From the cell containing the given text, extract its center point as (x, y) coordinate. 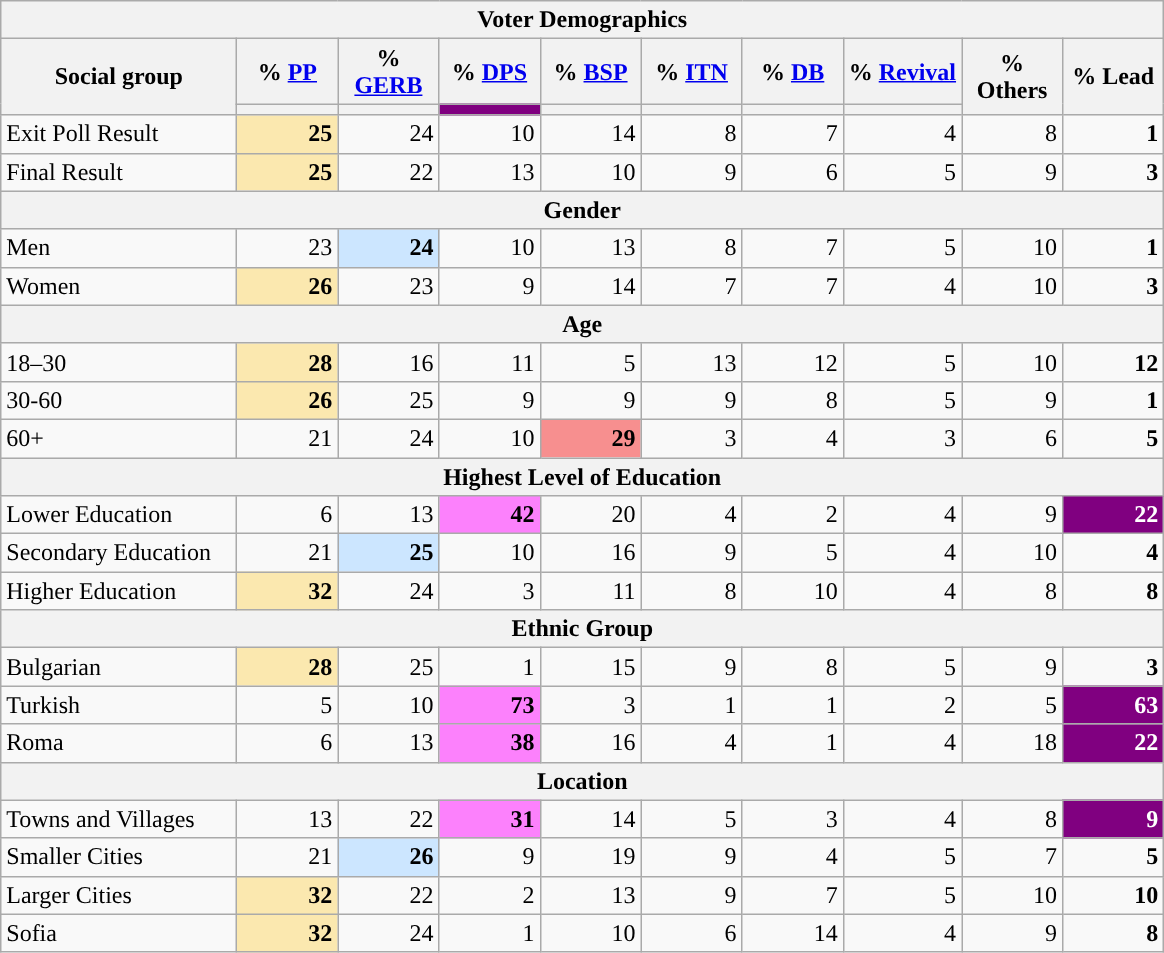
% DPS (490, 72)
29 (590, 438)
Social group (119, 77)
Final Result (119, 172)
Exit Poll Result (119, 134)
% PP (288, 72)
19 (590, 857)
Secondary Education (119, 553)
Gender (582, 210)
Turkish (119, 705)
18–30 (119, 362)
38 (490, 743)
31 (490, 819)
Smaller Cities (119, 857)
Higher Education (119, 591)
30-60 (119, 400)
Voter Demographics (582, 20)
Towns and Villages (119, 819)
Age (582, 324)
Sofia (119, 933)
% GERB (388, 72)
Location (582, 781)
18 (1012, 743)
Lower Education (119, 515)
Roma (119, 743)
Women (119, 286)
Larger Cities (119, 895)
Ethnic Group (582, 629)
60+ (119, 438)
% DB (792, 72)
73 (490, 705)
% Others (1012, 77)
% BSP (590, 72)
42 (490, 515)
% Revival (902, 72)
Highest Level of Education (582, 477)
63 (1114, 705)
20 (590, 515)
% Lead (1114, 77)
15 (590, 667)
% ITN (692, 72)
Men (119, 248)
Bulgarian (119, 667)
